Find where the given text appears and provide that cell's center as [x, y] coordinate. 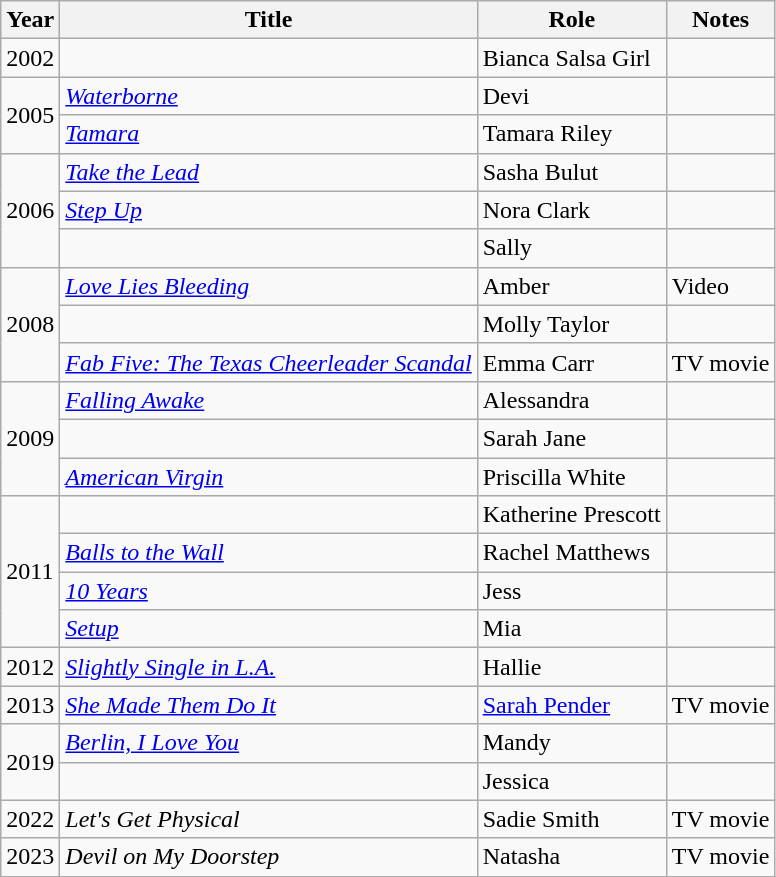
2022 [30, 819]
2019 [30, 762]
Emma Carr [572, 362]
Love Lies Bleeding [268, 286]
Setup [268, 629]
2011 [30, 572]
Devil on My Doorstep [268, 857]
Amber [572, 286]
Let's Get Physical [268, 819]
Step Up [268, 210]
10 Years [268, 591]
2013 [30, 705]
2005 [30, 115]
2009 [30, 438]
Bianca Salsa Girl [572, 58]
Falling Awake [268, 400]
Sarah Jane [572, 438]
Nora Clark [572, 210]
Katherine Prescott [572, 515]
Sadie Smith [572, 819]
2008 [30, 324]
2006 [30, 210]
Alessandra [572, 400]
Take the Lead [268, 172]
Title [268, 20]
Balls to the Wall [268, 553]
2012 [30, 667]
Hallie [572, 667]
Mia [572, 629]
She Made Them Do It [268, 705]
Mandy [572, 743]
Year [30, 20]
Role [572, 20]
Molly Taylor [572, 324]
Fab Five: The Texas Cheerleader Scandal [268, 362]
Natasha [572, 857]
Sarah Pender [572, 705]
Tamara [268, 134]
Slightly Single in L.A. [268, 667]
Waterborne [268, 96]
American Virgin [268, 477]
Sally [572, 248]
Devi [572, 96]
Rachel Matthews [572, 553]
Sasha Bulut [572, 172]
Berlin, I Love You [268, 743]
2023 [30, 857]
Notes [720, 20]
Jessica [572, 781]
Jess [572, 591]
Priscilla White [572, 477]
Tamara Riley [572, 134]
Video [720, 286]
2002 [30, 58]
